Detect which cell encompasses the target text, then output its (x, y) center coordinate. 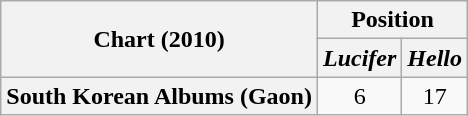
6 (359, 96)
Hello (435, 58)
Lucifer (359, 58)
17 (435, 96)
Position (392, 20)
Chart (2010) (160, 39)
South Korean Albums (Gaon) (160, 96)
